Identify which cell holds the provided text, then report its [x, y] central coordinate. 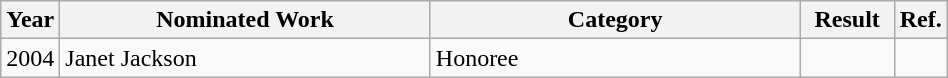
Category [615, 20]
2004 [30, 58]
Nominated Work [245, 20]
Honoree [615, 58]
Ref. [920, 20]
Janet Jackson [245, 58]
Result [847, 20]
Year [30, 20]
